Identify which cell holds the provided text, then report its (X, Y) central coordinate. 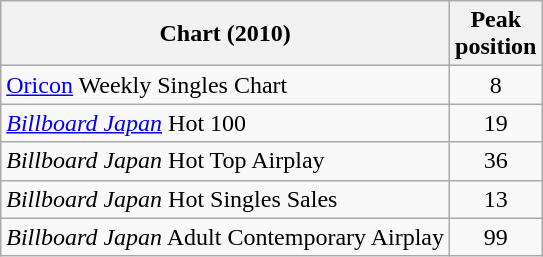
99 (496, 237)
8 (496, 85)
Oricon Weekly Singles Chart (226, 85)
13 (496, 199)
Billboard Japan Hot 100 (226, 123)
Billboard Japan Adult Contemporary Airplay (226, 237)
Billboard Japan Hot Top Airplay (226, 161)
36 (496, 161)
Peakposition (496, 34)
Chart (2010) (226, 34)
19 (496, 123)
Billboard Japan Hot Singles Sales (226, 199)
